Identify which cell holds the provided text, then report its (x, y) central coordinate. 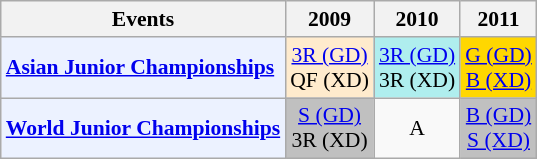
3R (GD)3R (XD) (417, 68)
World Junior Championships (143, 128)
2011 (498, 19)
Events (143, 19)
3R (GD)QF (XD) (330, 68)
Asian Junior Championships (143, 68)
A (417, 128)
G (GD)B (XD) (498, 68)
2009 (330, 19)
B (GD)S (XD) (498, 128)
2010 (417, 19)
S (GD)3R (XD) (330, 128)
